Determine the (X, Y) coordinate at the center of the cell enclosing the given text.  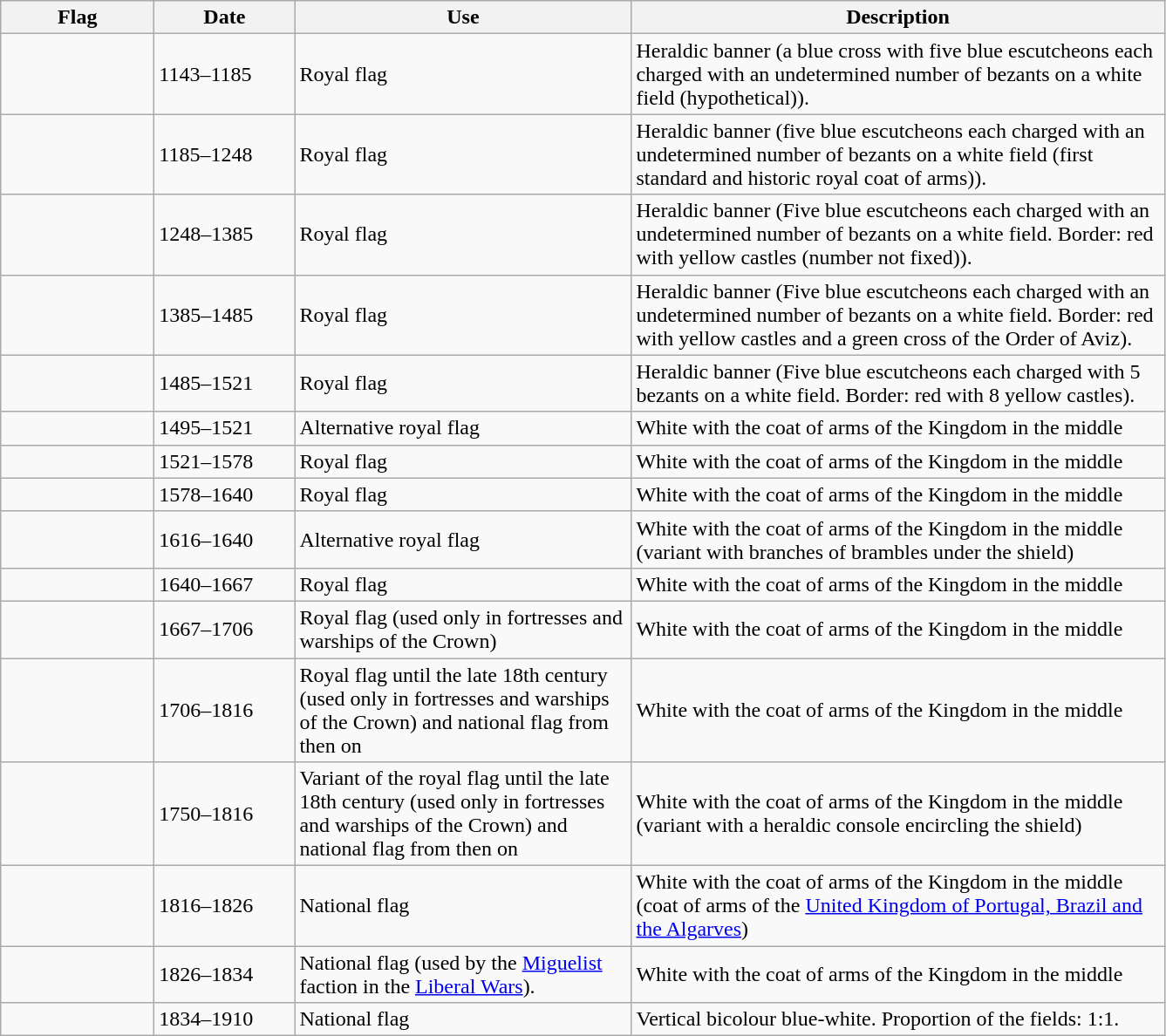
White with the coat of arms of the Kingdom in the middle (variant with branches of brambles under the shield) (898, 539)
National flag (used by the Miguelist faction in the Liberal Wars). (463, 975)
1826–1834 (225, 975)
Variant of the royal flag until the late 18th century (used only in fortresses and warships of the Crown) and national flag from then on (463, 814)
1385–1485 (225, 315)
Heraldic banner (a blue cross with five blue escutcheons each charged with an undetermined number of bezants on a white field (hypothetical)). (898, 74)
Date (225, 17)
1143–1185 (225, 74)
Royal flag (used only in fortresses and warships of the Crown) (463, 630)
Flag (78, 17)
1485–1521 (225, 384)
1667–1706 (225, 630)
1816–1826 (225, 906)
Royal flag until the late 18th century (used only in fortresses and warships of the Crown) and national flag from then on (463, 710)
Heraldic banner (Five blue escutcheons each charged with 5 bezants on a white field. Border: red with 8 yellow castles). (898, 384)
Use (463, 17)
White with the coat of arms of the Kingdom in the middle (coat of arms of the United Kingdom of Portugal, Brazil and the Algarves) (898, 906)
Vertical bicolour blue-white. Proportion of the fields: 1:1. (898, 1019)
1706–1816 (225, 710)
1750–1816 (225, 814)
1640–1667 (225, 584)
1495–1521 (225, 428)
1616–1640 (225, 539)
1521–1578 (225, 461)
1185–1248 (225, 154)
1834–1910 (225, 1019)
White with the coat of arms of the Kingdom in the middle (variant with a heraldic console encircling the shield) (898, 814)
Description (898, 17)
1578–1640 (225, 494)
1248–1385 (225, 235)
